Determine the (X, Y) coordinate at the center of the cell enclosing the given text.  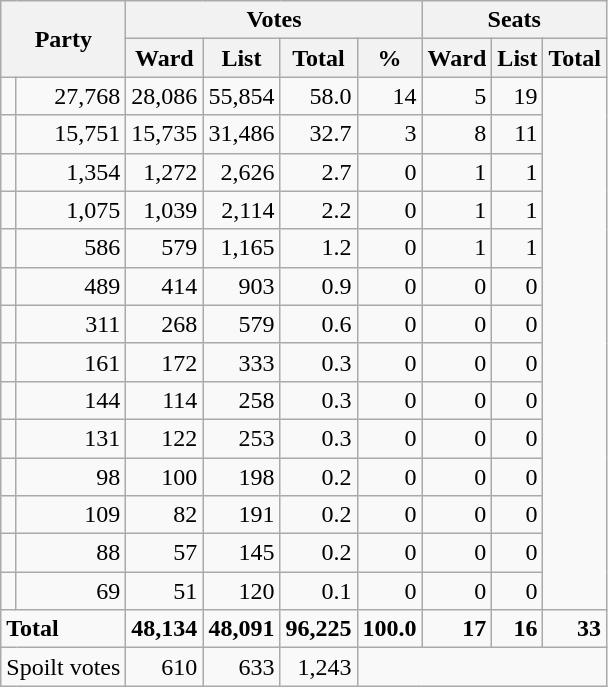
100 (164, 477)
172 (164, 362)
1,039 (164, 210)
311 (70, 324)
28,086 (164, 96)
191 (242, 515)
Seats (514, 20)
27,768 (70, 96)
17 (457, 629)
51 (164, 591)
1,272 (164, 172)
5 (457, 96)
489 (70, 286)
Party (64, 39)
1,075 (70, 210)
3 (390, 134)
131 (70, 438)
145 (242, 553)
11 (518, 134)
258 (242, 400)
55,854 (242, 96)
19 (518, 96)
1,243 (318, 667)
15,735 (164, 134)
120 (242, 591)
2,626 (242, 172)
32.7 (318, 134)
0.9 (318, 286)
1,165 (242, 248)
161 (70, 362)
414 (164, 286)
82 (164, 515)
610 (164, 667)
% (390, 58)
58.0 (318, 96)
57 (164, 553)
100.0 (390, 629)
96,225 (318, 629)
268 (164, 324)
8 (457, 134)
1.2 (318, 248)
198 (242, 477)
Spoilt votes (64, 667)
333 (242, 362)
98 (70, 477)
69 (70, 591)
2,114 (242, 210)
31,486 (242, 134)
33 (575, 629)
16 (518, 629)
48,134 (164, 629)
2.7 (318, 172)
14 (390, 96)
Votes (274, 20)
144 (70, 400)
1,354 (70, 172)
109 (70, 515)
903 (242, 286)
88 (70, 553)
114 (164, 400)
253 (242, 438)
633 (242, 667)
15,751 (70, 134)
122 (164, 438)
0.6 (318, 324)
48,091 (242, 629)
0.1 (318, 591)
2.2 (318, 210)
586 (70, 248)
